Return the (X, Y) coordinate for the center point of the cell that contains the specified text.  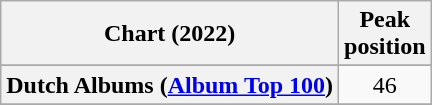
Chart (2022) (170, 34)
46 (385, 85)
Dutch Albums (Album Top 100) (170, 85)
Peakposition (385, 34)
